Provide the (X, Y) coordinate of the cell's center where the given text is located.  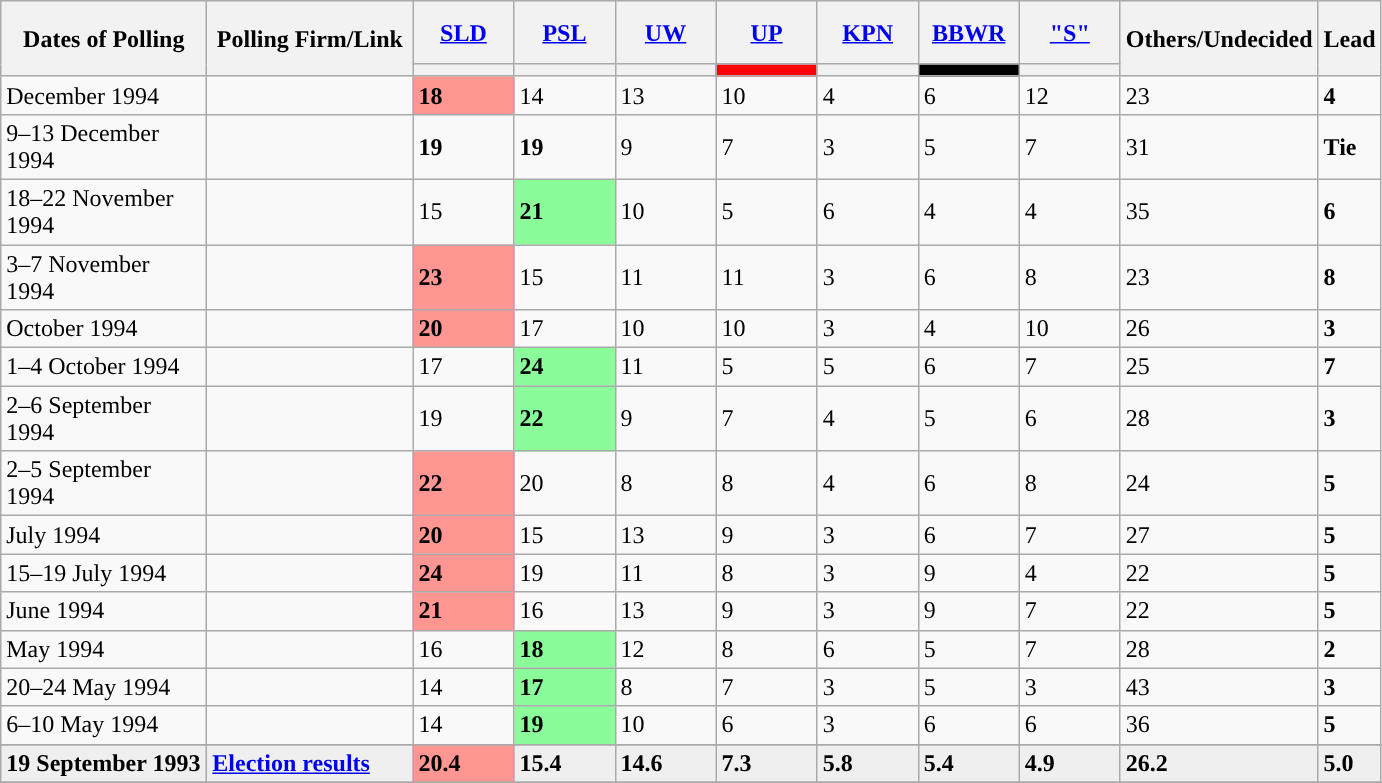
2 (1350, 649)
20–24 May 1994 (104, 687)
26 (1219, 329)
9–13 December 1994 (104, 146)
5.4 (968, 763)
43 (1219, 687)
Tie (1350, 146)
2–6 September 1994 (104, 418)
1–4 October 1994 (104, 367)
"S" (1070, 32)
15.4 (564, 763)
July 1994 (104, 535)
Polling Firm/Link (310, 39)
Others/Undecided (1219, 39)
4.9 (1070, 763)
20.4 (464, 763)
18–22 November 1994 (104, 212)
31 (1219, 146)
5.0 (1350, 763)
PSL (564, 32)
3–7 November 1994 (104, 276)
6–10 May 1994 (104, 725)
BBWR (968, 32)
Dates of Polling (104, 39)
36 (1219, 725)
May 1994 (104, 649)
15–19 July 1994 (104, 573)
14.6 (666, 763)
KPN (868, 32)
UP (766, 32)
Election results (310, 763)
5.8 (868, 763)
25 (1219, 367)
35 (1219, 212)
19 September 1993 (104, 763)
2–5 September 1994 (104, 484)
SLD (464, 32)
26.2 (1219, 763)
October 1994 (104, 329)
Lead (1350, 39)
December 1994 (104, 95)
UW (666, 32)
June 1994 (104, 611)
7.3 (766, 763)
27 (1219, 535)
